Identify which cell holds the provided text, then report its [X, Y] central coordinate. 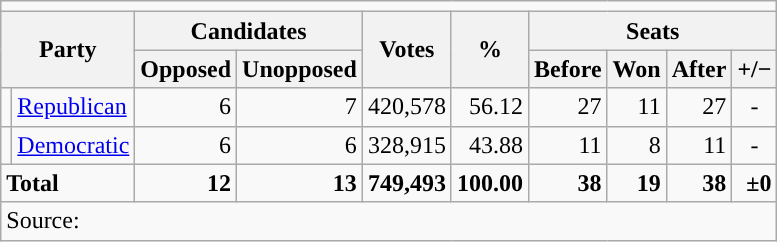
Republican [74, 107]
8 [636, 145]
Won [636, 69]
Party [68, 50]
43.88 [490, 145]
13 [300, 183]
Before [568, 69]
19 [636, 183]
Votes [406, 50]
Total [68, 183]
100.00 [490, 183]
Candidates [249, 31]
56.12 [490, 107]
420,578 [406, 107]
% [490, 50]
12 [186, 183]
Unopposed [300, 69]
+/− [754, 69]
±0 [754, 183]
Seats [652, 31]
328,915 [406, 145]
After [699, 69]
Source: [389, 221]
Opposed [186, 69]
749,493 [406, 183]
7 [300, 107]
Democratic [74, 145]
